Return the (x, y) coordinate for the center point of the cell that contains the specified text.  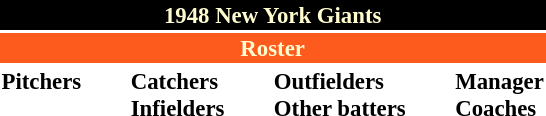
1948 New York Giants (272, 15)
Roster (272, 48)
